Identify which cell holds the provided text, then report its (x, y) central coordinate. 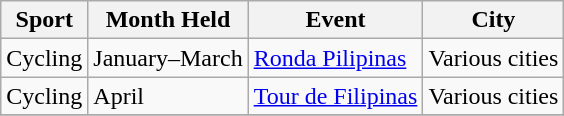
Tour de Filipinas (336, 96)
Ronda Pilipinas (336, 58)
April (168, 96)
Event (336, 20)
City (494, 20)
Sport (44, 20)
January–March (168, 58)
Month Held (168, 20)
